Search for the cell housing the specified text and yield its (x, y) center coordinate. 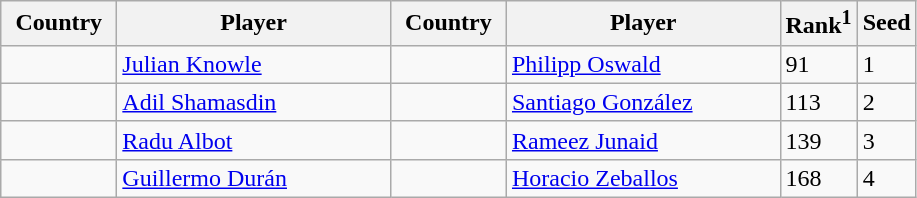
3 (886, 140)
Philipp Oswald (643, 64)
Seed (886, 24)
91 (818, 64)
Horacio Zeballos (643, 178)
Rank1 (818, 24)
Santiago González (643, 102)
168 (818, 178)
1 (886, 64)
139 (818, 140)
Radu Albot (254, 140)
2 (886, 102)
Adil Shamasdin (254, 102)
4 (886, 178)
Rameez Junaid (643, 140)
Guillermo Durán (254, 178)
113 (818, 102)
Julian Knowle (254, 64)
